Extract the [X, Y] coordinate from the center of the cell holding the provided text.  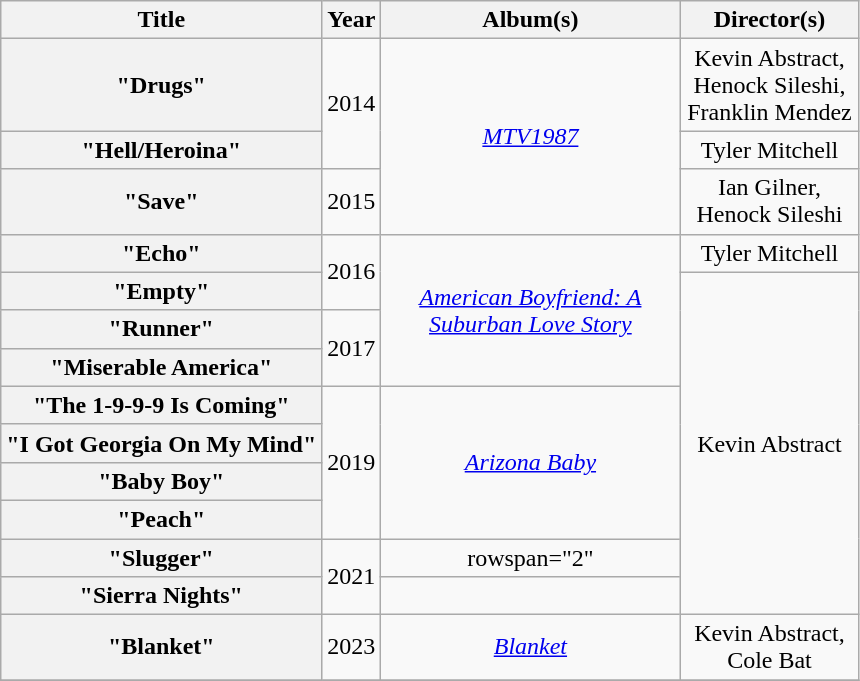
2023 [352, 648]
Album(s) [530, 20]
Kevin Abstract, Cole Bat [770, 648]
2015 [352, 202]
2014 [352, 104]
Ian Gilner, Henock Sileshi [770, 202]
Blanket [530, 648]
MTV1987 [530, 136]
Kevin Abstract, Henock Sileshi, Franklin Mendez [770, 85]
"Sierra Nights" [162, 596]
Director(s) [770, 20]
"Peach" [162, 519]
Kevin Abstract [770, 444]
Arizona Baby [530, 462]
2019 [352, 462]
"Echo" [162, 253]
rowspan="2" [530, 557]
"The 1-9-9-9 Is Coming" [162, 405]
Year [352, 20]
2016 [352, 272]
Title [162, 20]
"Drugs" [162, 85]
"Empty" [162, 291]
"I Got Georgia On My Mind" [162, 443]
"Miserable America" [162, 367]
"Hell/Heroina" [162, 150]
"Blanket" [162, 648]
"Save" [162, 202]
2017 [352, 348]
American Boyfriend: A Suburban Love Story [530, 310]
2021 [352, 576]
"Baby Boy" [162, 481]
"Slugger" [162, 557]
"Runner" [162, 329]
